Search for the cell housing the specified text and yield its (X, Y) center coordinate. 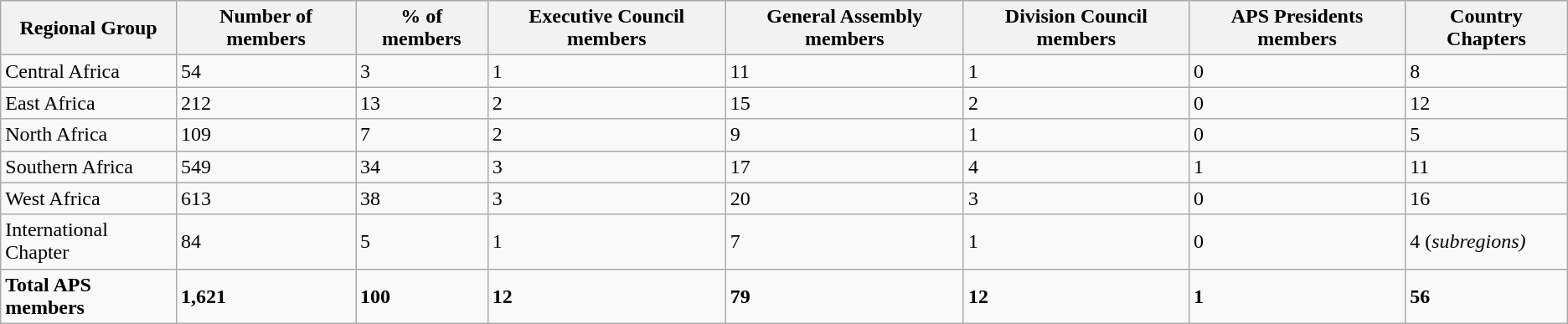
100 (422, 296)
Total APS members (89, 296)
212 (266, 103)
1,621 (266, 296)
% of members (422, 28)
North Africa (89, 135)
20 (844, 198)
34 (422, 167)
15 (844, 103)
9 (844, 135)
Number of members (266, 28)
17 (844, 167)
International Chapter (89, 241)
109 (266, 135)
West Africa (89, 198)
Country Chapters (1487, 28)
13 (422, 103)
Division Council members (1075, 28)
Regional Group (89, 28)
Executive Council members (606, 28)
4 (1075, 167)
549 (266, 167)
38 (422, 198)
APS Presidents members (1297, 28)
84 (266, 241)
79 (844, 296)
General Assembly members (844, 28)
4 (subregions) (1487, 241)
Southern Africa (89, 167)
8 (1487, 71)
Central Africa (89, 71)
East Africa (89, 103)
16 (1487, 198)
54 (266, 71)
613 (266, 198)
56 (1487, 296)
